Scan for the cell matching the given text and deliver its (X, Y) coordinate at center. 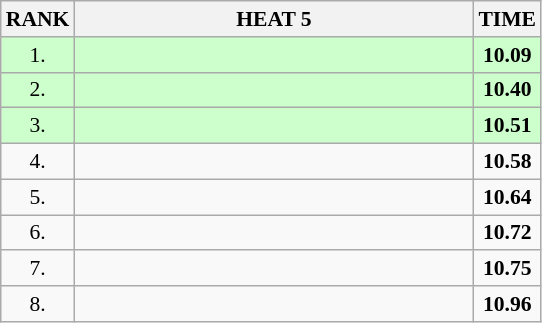
10.58 (507, 162)
10.75 (507, 269)
3. (38, 126)
10.51 (507, 126)
TIME (507, 19)
RANK (38, 19)
8. (38, 304)
5. (38, 197)
10.64 (507, 197)
1. (38, 55)
10.09 (507, 55)
4. (38, 162)
2. (38, 90)
6. (38, 233)
7. (38, 269)
HEAT 5 (274, 19)
10.40 (507, 90)
10.96 (507, 304)
10.72 (507, 233)
